Provide the [X, Y] coordinate of the cell's center where the given text is located.  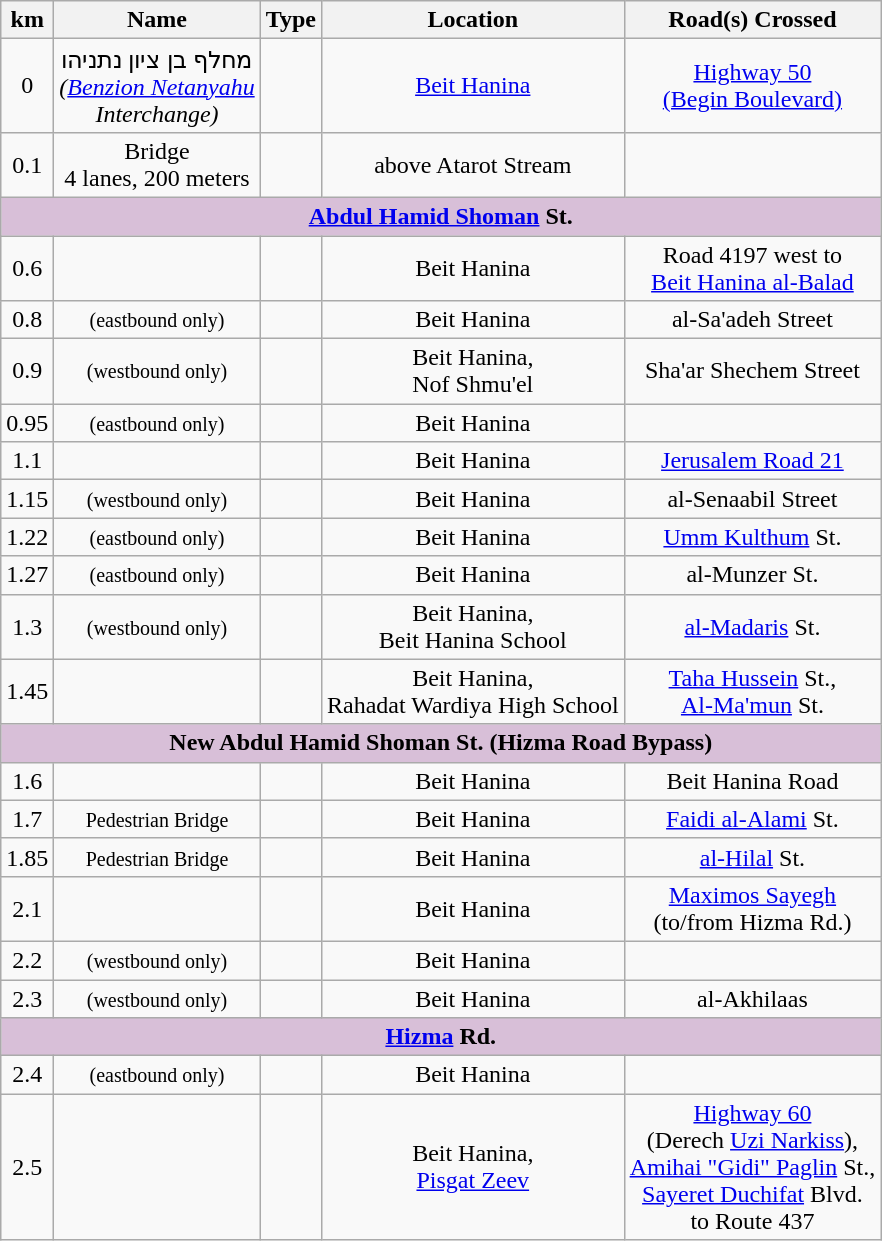
Beit Hanina,Nof Shmu'el [472, 372]
2.3 [28, 999]
Location [472, 20]
Type [290, 20]
Road(s) Crossed [752, 20]
1.1 [28, 461]
0.1 [28, 164]
Faidi al-Alami St. [752, 819]
0 [28, 86]
0.8 [28, 320]
al-Sa'adeh Street [752, 320]
1.22 [28, 537]
Road 4197 west toBeit Hanina al-Balad [752, 268]
above Atarot Stream [472, 164]
1.85 [28, 857]
1.3 [28, 626]
al-Akhilaas [752, 999]
Highway 60(Derech Uzi Narkiss),Amihai "Gidi" Paglin St.,Sayeret Duchifat Blvd.to Route 437 [752, 1167]
2.2 [28, 960]
Beit Hanina,Beit Hanina School [472, 626]
Highway 50(Begin Boulevard) [752, 86]
2.1 [28, 908]
Name [157, 20]
מחלף בן ציון נתניהו (Benzion NetanyahuInterchange) [157, 86]
al-Madaris St. [752, 626]
Sha'ar Shechem Street [752, 372]
2.5 [28, 1167]
Umm Kulthum St. [752, 537]
0.9 [28, 372]
0.6 [28, 268]
2.4 [28, 1075]
Beit Hanina Road [752, 781]
al-Senaabil Street [752, 499]
Jerusalem Road 21 [752, 461]
1.6 [28, 781]
1.15 [28, 499]
al-Hilal St. [752, 857]
Abdul Hamid Shoman St. [441, 216]
1.45 [28, 692]
1.7 [28, 819]
1.27 [28, 575]
Maximos Sayegh(to/from Hizma Rd.) [752, 908]
Hizma Rd. [441, 1037]
New Abdul Hamid Shoman St. (Hizma Road Bypass) [441, 743]
km [28, 20]
Beit Hanina,Rahadat Wardiya High School [472, 692]
Beit Hanina,Pisgat Zeev [472, 1167]
Taha Hussein St.,Al-Ma'mun St. [752, 692]
0.95 [28, 423]
Bridge4 lanes, 200 meters [157, 164]
al-Munzer St. [752, 575]
